Output the [x, y] coordinate of the center of the cell containing the given text.  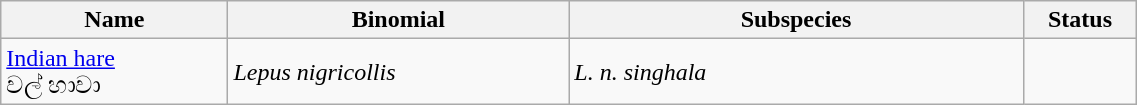
L. n. singhala [796, 72]
Lepus nigricollis [398, 72]
Name [114, 20]
Status [1080, 20]
Indian hareවල් හාවා [114, 72]
Subspecies [796, 20]
Binomial [398, 20]
